Detect which cell encompasses the target text, then output its [x, y] center coordinate. 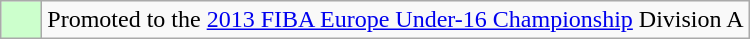
Promoted to the 2013 FIBA Europe Under-16 Championship Division A [396, 20]
